For the text-containing cell, return its midpoint in (X, Y) coordinate format. 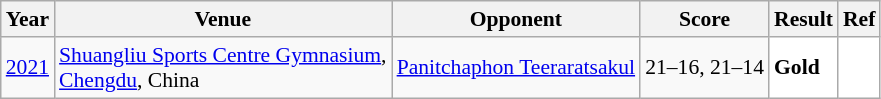
2021 (28, 68)
Ref (859, 19)
21–16, 21–14 (704, 68)
Result (804, 19)
Panitchaphon Teeraratsakul (516, 68)
Shuangliu Sports Centre Gymnasium,Chengdu, China (223, 68)
Score (704, 19)
Venue (223, 19)
Opponent (516, 19)
Year (28, 19)
Gold (804, 68)
